Search for the cell housing the specified text and yield its (X, Y) center coordinate. 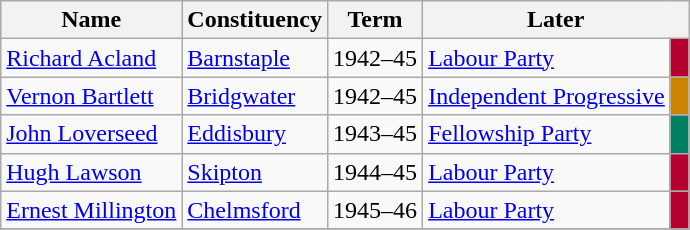
Constituency (255, 20)
Chelmsford (255, 210)
Ernest Millington (92, 210)
Skipton (255, 172)
Name (92, 20)
Hugh Lawson (92, 172)
Richard Acland (92, 58)
Bridgwater (255, 96)
Eddisbury (255, 134)
1944–45 (376, 172)
Barnstaple (255, 58)
1943–45 (376, 134)
Independent Progressive (547, 96)
1945–46 (376, 210)
Fellowship Party (547, 134)
Term (376, 20)
Later (556, 20)
Vernon Bartlett (92, 96)
John Loverseed (92, 134)
